From the cell containing the given text, extract its center point as (X, Y) coordinate. 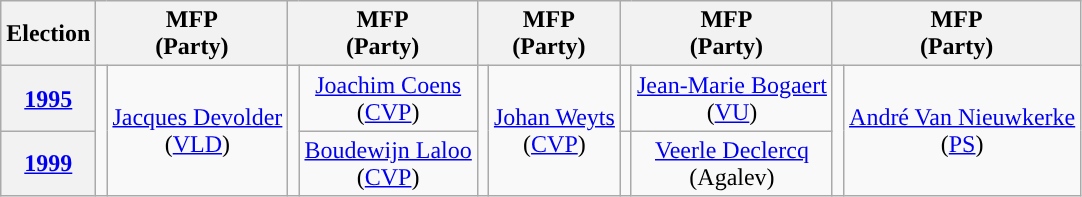
1999 (48, 164)
Veerle Declercq(Agalev) (732, 164)
Joachim Coens(CVP) (388, 98)
Johan Weyts(CVP) (554, 131)
Jean-Marie Bogaert(VU) (732, 98)
André Van Nieuwkerke(PS) (962, 131)
Jacques Devolder(VLD) (198, 131)
Boudewijn Laloo(CVP) (388, 164)
Election (48, 34)
1995 (48, 98)
